Find where the given text appears and provide that cell's center as [X, Y] coordinate. 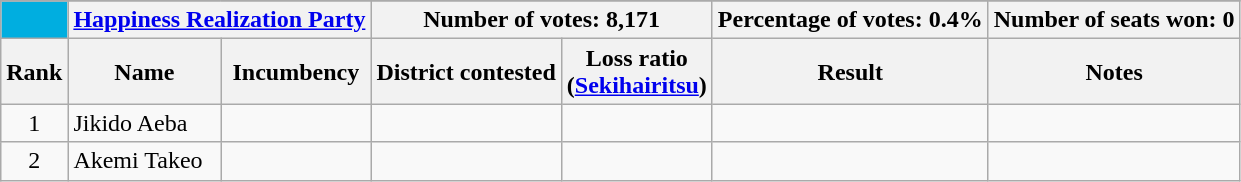
Number of votes: 8,171 [542, 20]
Number of seats won: 0 [1114, 20]
Notes [1114, 72]
Loss ratio(Sekihairitsu) [636, 72]
Incumbency [296, 72]
Akemi Takeo [144, 161]
Happiness Realization Party [220, 20]
Rank [34, 72]
1 [34, 123]
District contested [466, 72]
Jikido Aeba [144, 123]
2 [34, 161]
Name [144, 72]
Percentage of votes: 0.4% [850, 20]
Result [850, 72]
